Find where the given text appears and provide that cell's center as [x, y] coordinate. 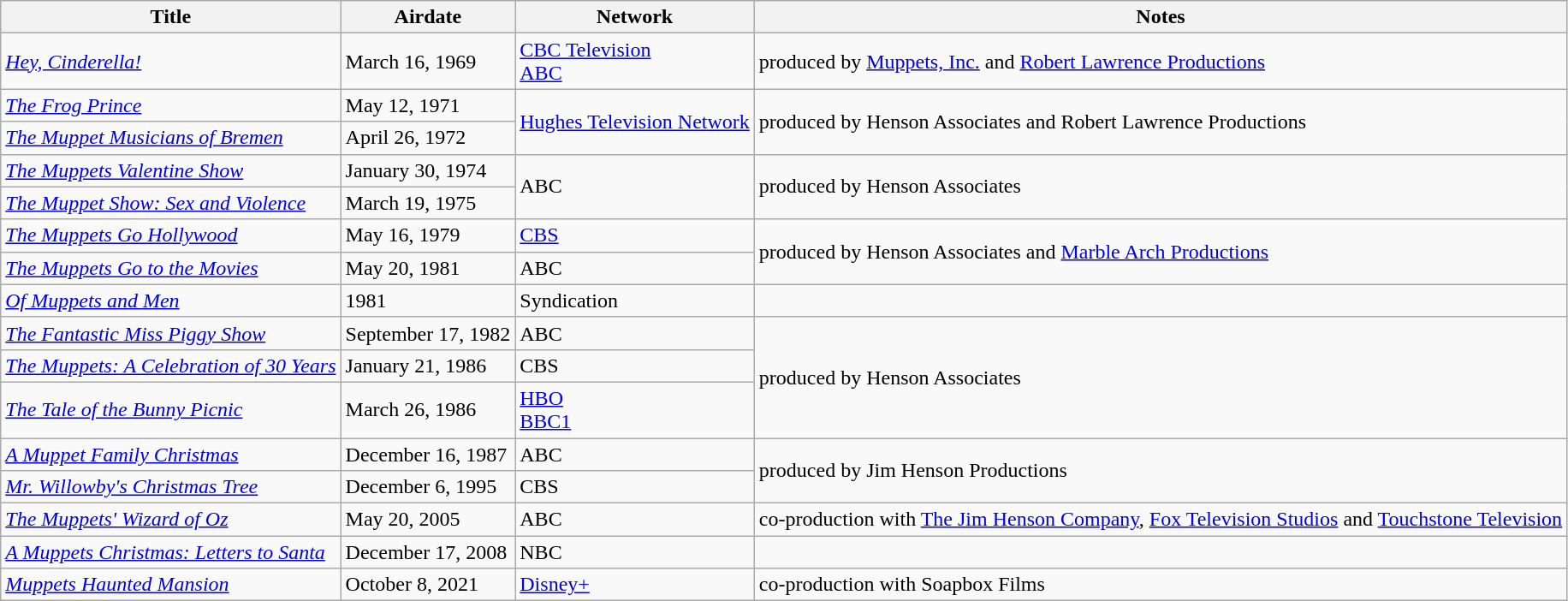
March 19, 1975 [428, 203]
The Muppets Go to the Movies [171, 268]
Of Muppets and Men [171, 300]
co-production with Soapbox Films [1161, 585]
Notes [1161, 17]
CBC TelevisionABC [635, 62]
January 30, 1974 [428, 170]
December 6, 1995 [428, 487]
Muppets Haunted Mansion [171, 585]
The Tale of the Bunny Picnic [171, 409]
The Muppet Show: Sex and Violence [171, 203]
Network [635, 17]
produced by Muppets, Inc. and Robert Lawrence Productions [1161, 62]
March 26, 1986 [428, 409]
May 20, 1981 [428, 268]
December 17, 2008 [428, 552]
produced by Henson Associates and Robert Lawrence Productions [1161, 122]
October 8, 2021 [428, 585]
Airdate [428, 17]
produced by Henson Associates and Marble Arch Productions [1161, 252]
May 20, 2005 [428, 520]
The Muppets: A Celebration of 30 Years [171, 366]
January 21, 1986 [428, 366]
The Fantastic Miss Piggy Show [171, 333]
1981 [428, 300]
Hey, Cinderella! [171, 62]
The Frog Prince [171, 105]
A Muppet Family Christmas [171, 455]
Syndication [635, 300]
The Muppets' Wizard of Oz [171, 520]
A Muppets Christmas: Letters to Santa [171, 552]
May 16, 1979 [428, 235]
Hughes Television Network [635, 122]
Disney+ [635, 585]
co-production with The Jim Henson Company, Fox Television Studios and Touchstone Television [1161, 520]
The Muppet Musicians of Bremen [171, 138]
December 16, 1987 [428, 455]
March 16, 1969 [428, 62]
Mr. Willowby's Christmas Tree [171, 487]
Title [171, 17]
produced by Jim Henson Productions [1161, 471]
The Muppets Valentine Show [171, 170]
The Muppets Go Hollywood [171, 235]
April 26, 1972 [428, 138]
NBC [635, 552]
May 12, 1971 [428, 105]
HBOBBC1 [635, 409]
September 17, 1982 [428, 333]
